Return the [X, Y] coordinate for the center point of the cell that contains the specified text.  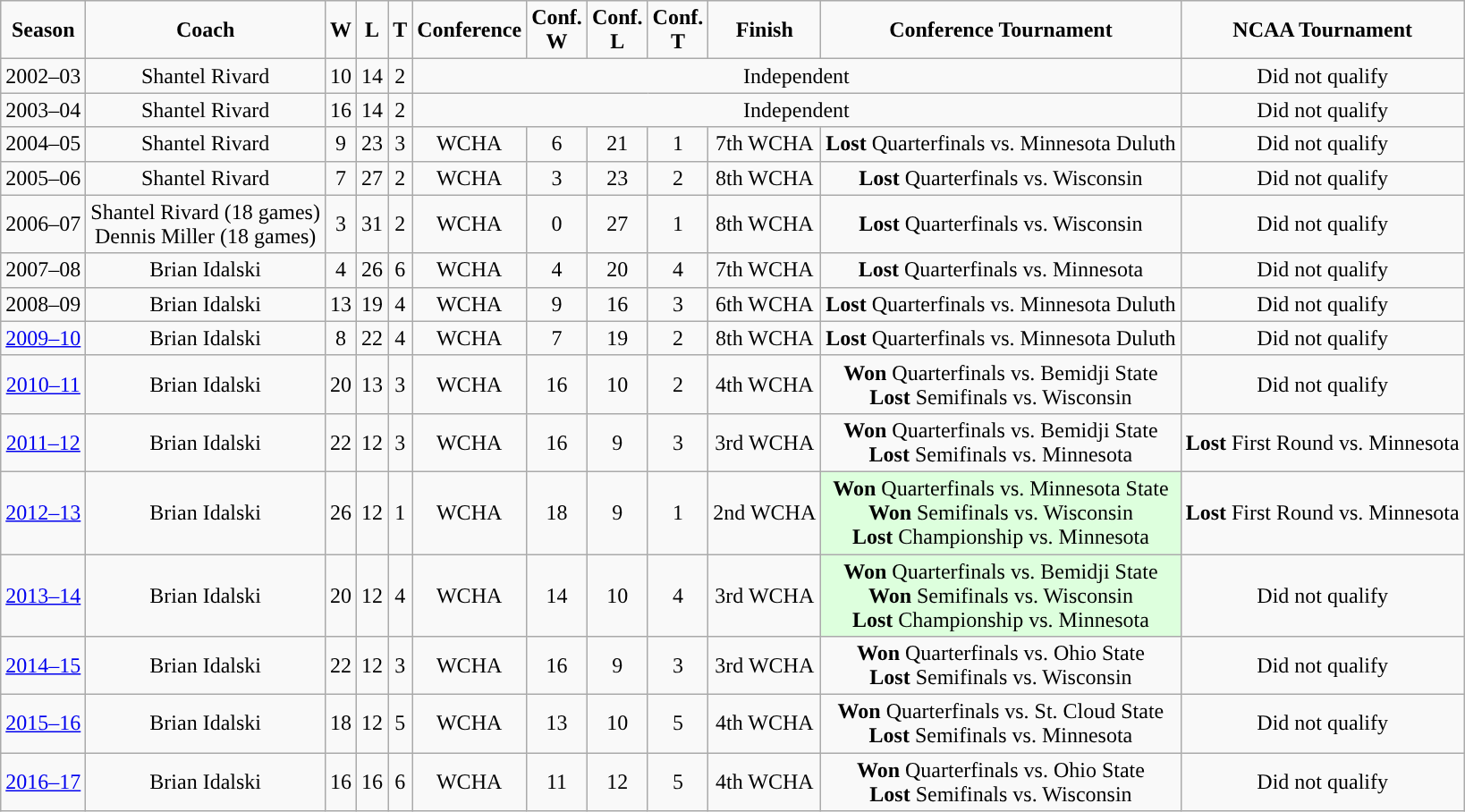
2004–05 [43, 144]
31 [372, 224]
Won Quarterfinals vs. Bemidji State Lost Semifinals vs. Minnesota [1001, 442]
2011–12 [43, 442]
Finish [765, 30]
Coach [206, 30]
2009–10 [43, 338]
2012–13 [43, 512]
6th WCHA [765, 304]
2005–06 [43, 178]
2003–04 [43, 110]
Won Quarterfinals vs. Minnesota State Won Semifinals vs. Wisconsin Lost Championship vs. Minnesota [1001, 512]
21 [617, 144]
L [372, 30]
NCAA Tournament [1322, 30]
8 [340, 338]
2015–16 [43, 724]
Conf. W [557, 30]
Won Quarterfinals vs. Bemidji State Lost Semifinals vs. Wisconsin [1001, 385]
2013–14 [43, 596]
2007–08 [43, 270]
Lost Quarterfinals vs. Minnesota [1001, 270]
2010–11 [43, 385]
Conference [470, 30]
0 [557, 224]
2014–15 [43, 665]
2016–17 [43, 782]
2002–03 [43, 76]
2008–09 [43, 304]
Won Quarterfinals vs. Bemidji State Won Semifinals vs. Wisconsin Lost Championship vs. Minnesota [1001, 596]
Season [43, 30]
11 [557, 782]
Conf. T [678, 30]
Shantel Rivard (18 games)Dennis Miller (18 games) [206, 224]
2nd WCHA [765, 512]
Conference Tournament [1001, 30]
2006–07 [43, 224]
T [401, 30]
Won Quarterfinals vs. St. Cloud State Lost Semifinals vs. Minnesota [1001, 724]
W [340, 30]
Conf. L [617, 30]
